Locate the cell with the specified text and output its [X, Y] center coordinate. 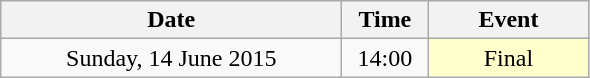
Event [508, 20]
Final [508, 58]
Time [385, 20]
Sunday, 14 June 2015 [172, 58]
14:00 [385, 58]
Date [172, 20]
